For the text-containing cell, return its midpoint in (x, y) coordinate format. 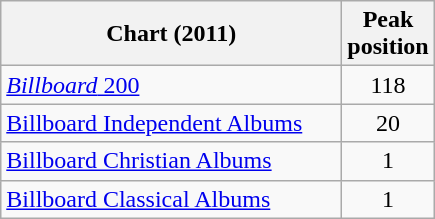
Billboard Christian Albums (172, 161)
118 (388, 85)
Billboard Classical Albums (172, 199)
Billboard 200 (172, 85)
20 (388, 123)
Peakposition (388, 34)
Chart (2011) (172, 34)
Billboard Independent Albums (172, 123)
